Scan for the cell matching the given text and deliver its (x, y) coordinate at center. 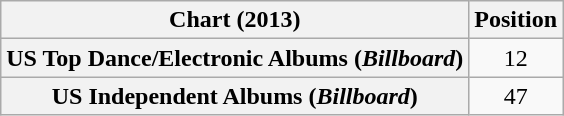
12 (516, 58)
47 (516, 96)
US Independent Albums (Billboard) (235, 96)
Chart (2013) (235, 20)
US Top Dance/Electronic Albums (Billboard) (235, 58)
Position (516, 20)
